Provide the (x, y) coordinate of the cell's center where the given text is located.  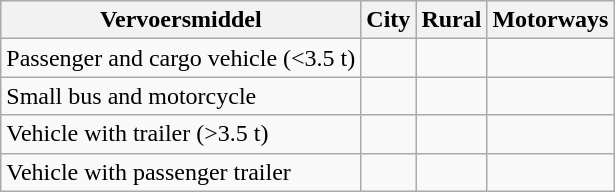
Rural (452, 20)
Passenger and cargo vehicle (<3.5 t) (181, 58)
Small bus and motorcycle (181, 96)
Vehicle with trailer (>3.5 t) (181, 134)
City (388, 20)
Vervoersmiddel (181, 20)
Vehicle with passenger trailer (181, 172)
Motorways (550, 20)
